Extract the (X, Y) coordinate from the center of the cell holding the provided text.  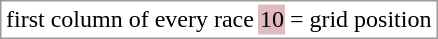
= grid position (360, 19)
first column of every race (130, 19)
10 (272, 19)
